Return the (X, Y) coordinate for the center point of the cell that contains the specified text.  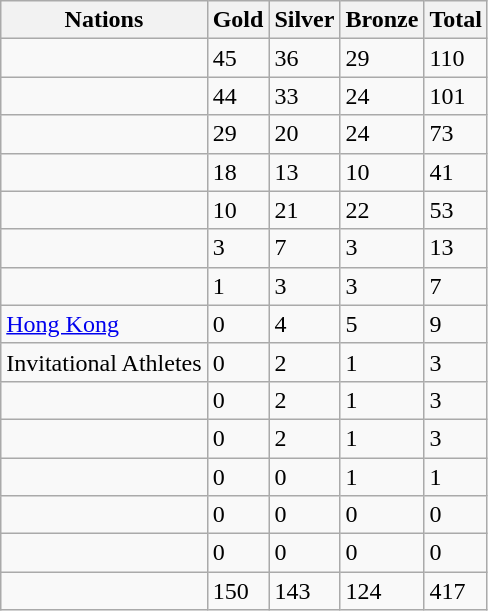
Gold (238, 20)
44 (238, 96)
Bronze (382, 20)
53 (456, 210)
18 (238, 172)
Silver (304, 20)
21 (304, 210)
Total (456, 20)
124 (382, 591)
41 (456, 172)
Nations (104, 20)
4 (304, 324)
110 (456, 58)
20 (304, 134)
150 (238, 591)
45 (238, 58)
417 (456, 591)
9 (456, 324)
Hong Kong (104, 324)
143 (304, 591)
5 (382, 324)
33 (304, 96)
22 (382, 210)
Invitational Athletes (104, 362)
36 (304, 58)
101 (456, 96)
73 (456, 134)
